Extract the [X, Y] coordinate from the center of the cell holding the provided text.  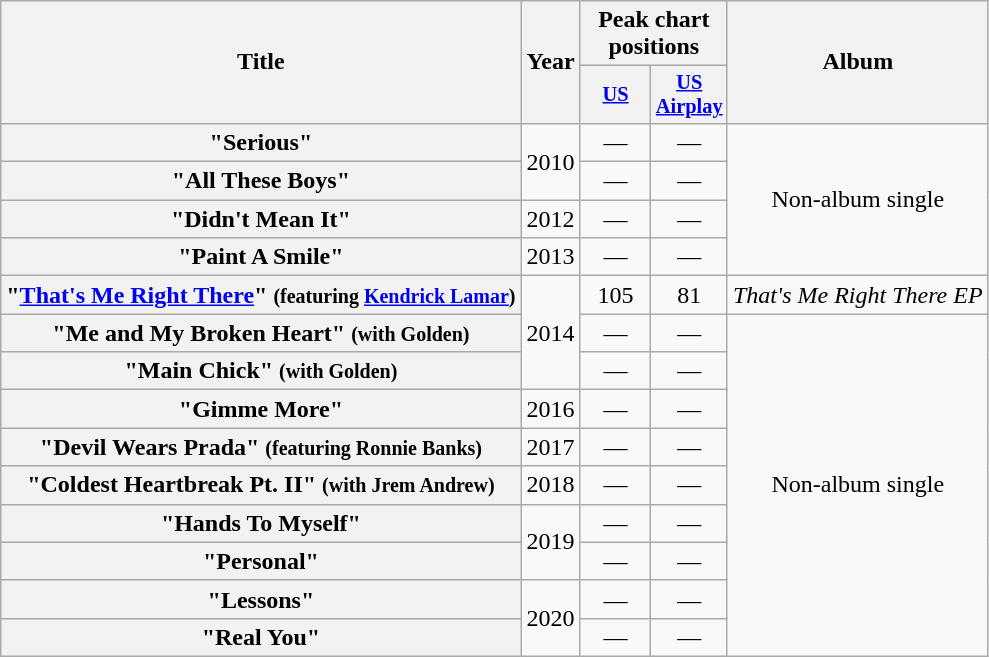
That's Me Right There EP [858, 295]
US [616, 95]
"Hands To Myself" [261, 523]
Year [550, 62]
"Me and My Broken Heart" (with Golden) [261, 333]
"Gimme More" [261, 409]
"Main Chick" (with Golden) [261, 371]
2019 [550, 542]
USAirplay [689, 95]
"Devil Wears Prada" (featuring Ronnie Banks) [261, 447]
2014 [550, 333]
"Lessons" [261, 599]
81 [689, 295]
"Didn't Mean It" [261, 219]
"Serious" [261, 142]
"All These Boys" [261, 181]
2010 [550, 161]
"That's Me Right There" (featuring Kendrick Lamar) [261, 295]
Peak chart positions [654, 34]
2013 [550, 257]
2016 [550, 409]
"Paint A Smile" [261, 257]
"Real You" [261, 637]
Title [261, 62]
2020 [550, 618]
"Personal" [261, 561]
2017 [550, 447]
105 [616, 295]
2018 [550, 485]
Album [858, 62]
2012 [550, 219]
"Coldest Heartbreak Pt. II" (with Jrem Andrew) [261, 485]
